Pinpoint the cell where the given text exists, returning its (x, y) midpoint coordinate. 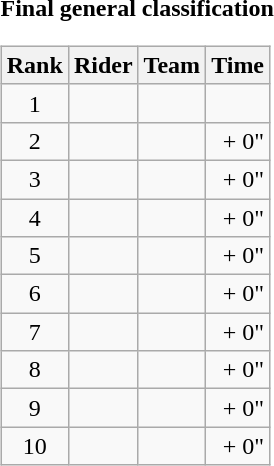
8 (34, 370)
Time (238, 65)
5 (34, 256)
1 (34, 103)
7 (34, 332)
3 (34, 179)
4 (34, 217)
9 (34, 408)
Rank (34, 65)
2 (34, 141)
10 (34, 446)
6 (34, 294)
Rider (103, 65)
Team (172, 65)
